Return the [x, y] coordinate for the center point of the cell that contains the specified text.  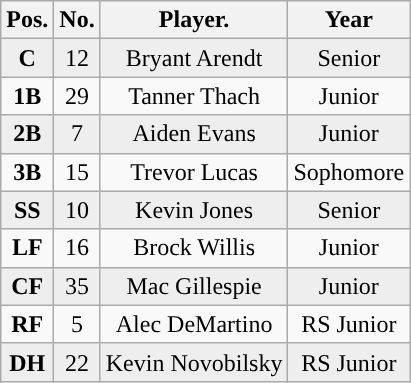
Kevin Jones [194, 210]
CF [28, 286]
Sophomore [349, 172]
Bryant Arendt [194, 58]
10 [77, 210]
15 [77, 172]
Pos. [28, 20]
12 [77, 58]
16 [77, 248]
Player. [194, 20]
Kevin Novobilsky [194, 362]
3B [28, 172]
35 [77, 286]
2B [28, 134]
SS [28, 210]
Tanner Thach [194, 96]
LF [28, 248]
29 [77, 96]
C [28, 58]
Alec DeMartino [194, 324]
No. [77, 20]
DH [28, 362]
Mac Gillespie [194, 286]
Year [349, 20]
1B [28, 96]
7 [77, 134]
Aiden Evans [194, 134]
22 [77, 362]
Trevor Lucas [194, 172]
Brock Willis [194, 248]
RF [28, 324]
5 [77, 324]
